Detect which cell encompasses the target text, then output its (x, y) center coordinate. 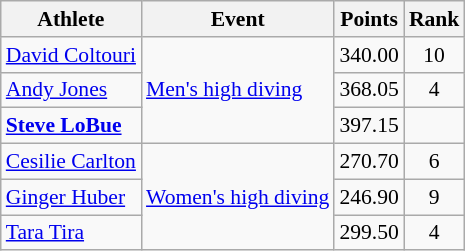
Event (238, 19)
Andy Jones (71, 90)
270.70 (368, 162)
9 (434, 197)
Athlete (71, 19)
6 (434, 162)
10 (434, 55)
Steve LoBue (71, 126)
Ginger Huber (71, 197)
368.05 (368, 90)
340.00 (368, 55)
Tara Tira (71, 233)
Cesilie Carlton (71, 162)
Rank (434, 19)
Men's high diving (238, 90)
Women's high diving (238, 198)
Points (368, 19)
David Coltouri (71, 55)
299.50 (368, 233)
397.15 (368, 126)
246.90 (368, 197)
